Provide the [x, y] coordinate of the cell's center where the given text is located.  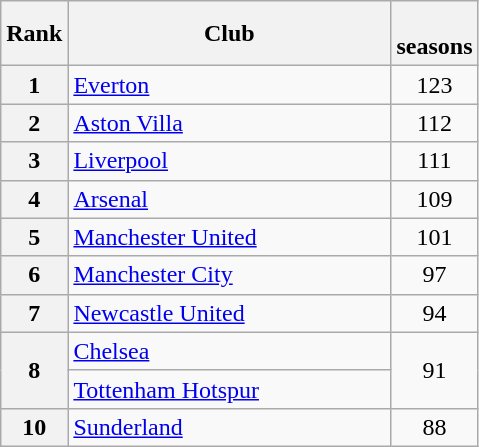
94 [434, 313]
Chelsea [230, 351]
Club [230, 34]
Liverpool [230, 161]
112 [434, 123]
seasons [434, 34]
3 [34, 161]
101 [434, 237]
Everton [230, 85]
111 [434, 161]
Manchester City [230, 275]
Rank [34, 34]
109 [434, 199]
Manchester United [230, 237]
97 [434, 275]
7 [34, 313]
123 [434, 85]
Aston Villa [230, 123]
Sunderland [230, 427]
91 [434, 370]
4 [34, 199]
5 [34, 237]
Tottenham Hotspur [230, 389]
10 [34, 427]
Arsenal [230, 199]
6 [34, 275]
8 [34, 370]
1 [34, 85]
Newcastle United [230, 313]
2 [34, 123]
88 [434, 427]
